Provide the (X, Y) coordinate of the cell's center where the given text is located.  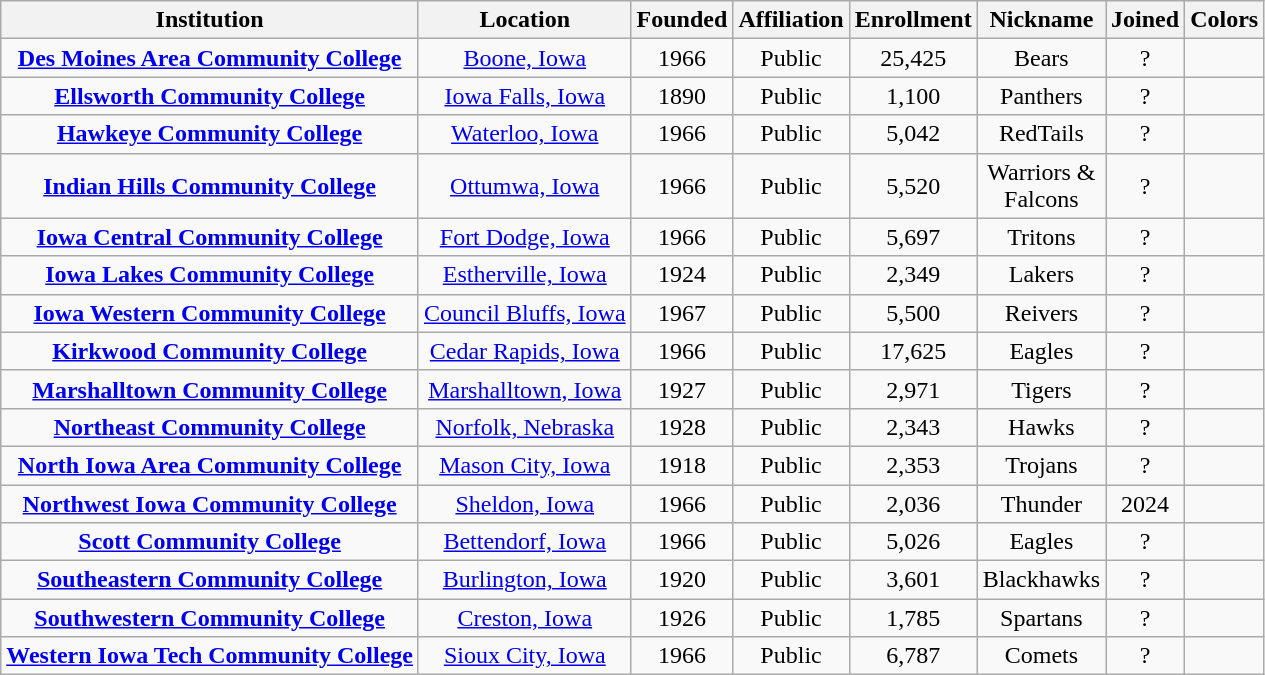
Affiliation (791, 20)
Burlington, Iowa (524, 580)
Ellsworth Community College (210, 96)
Enrollment (913, 20)
Location (524, 20)
Tritons (1041, 237)
Cedar Rapids, Iowa (524, 351)
17,625 (913, 351)
Northeast Community College (210, 427)
Hawks (1041, 427)
Founded (682, 20)
1890 (682, 96)
1967 (682, 313)
Kirkwood Community College (210, 351)
Spartans (1041, 618)
Institution (210, 20)
1927 (682, 389)
Sheldon, Iowa (524, 503)
Iowa Lakes Community College (210, 275)
Blackhawks (1041, 580)
Iowa Central Community College (210, 237)
1926 (682, 618)
5,026 (913, 542)
Bears (1041, 58)
3,601 (913, 580)
Hawkeye Community College (210, 134)
1,785 (913, 618)
2024 (1146, 503)
Scott Community College (210, 542)
RedTails (1041, 134)
2,343 (913, 427)
2,971 (913, 389)
Southeastern Community College (210, 580)
25,425 (913, 58)
Thunder (1041, 503)
1920 (682, 580)
Joined (1146, 20)
Northwest Iowa Community College (210, 503)
Creston, Iowa (524, 618)
1,100 (913, 96)
Comets (1041, 656)
Sioux City, Iowa (524, 656)
1918 (682, 465)
Fort Dodge, Iowa (524, 237)
6,787 (913, 656)
Ottumwa, Iowa (524, 186)
Colors (1224, 20)
Boone, Iowa (524, 58)
Mason City, Iowa (524, 465)
1928 (682, 427)
Bettendorf, Iowa (524, 542)
2,036 (913, 503)
Nickname (1041, 20)
North Iowa Area Community College (210, 465)
Trojans (1041, 465)
Warriors &Falcons (1041, 186)
Southwestern Community College (210, 618)
Lakers (1041, 275)
Panthers (1041, 96)
Reivers (1041, 313)
Waterloo, Iowa (524, 134)
Tigers (1041, 389)
Norfolk, Nebraska (524, 427)
Council Bluffs, Iowa (524, 313)
Des Moines Area Community College (210, 58)
Estherville, Iowa (524, 275)
Iowa Falls, Iowa (524, 96)
5,500 (913, 313)
2,353 (913, 465)
2,349 (913, 275)
1924 (682, 275)
Western Iowa Tech Community College (210, 656)
Marshalltown, Iowa (524, 389)
5,520 (913, 186)
Marshalltown Community College (210, 389)
Indian Hills Community College (210, 186)
5,697 (913, 237)
5,042 (913, 134)
Iowa Western Community College (210, 313)
